Extract the (x, y) coordinate from the center of the cell holding the provided text.  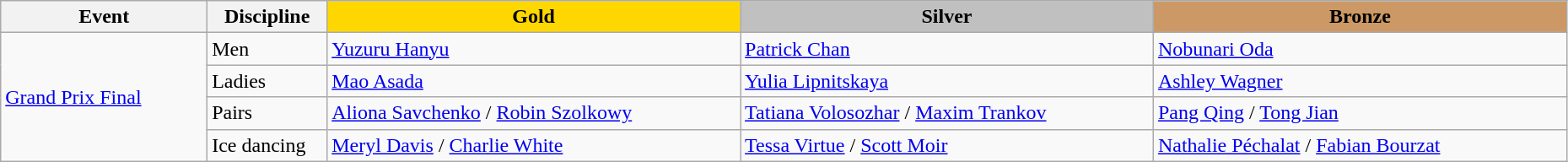
Patrick Chan (947, 49)
Yuzuru Hanyu (534, 49)
Discipline (267, 17)
Mao Asada (534, 81)
Ladies (267, 81)
Silver (947, 17)
Grand Prix Final (105, 97)
Nobunari Oda (1360, 49)
Event (105, 17)
Ashley Wagner (1360, 81)
Men (267, 49)
Tatiana Volosozhar / Maxim Trankov (947, 113)
Meryl Davis / Charlie White (534, 145)
Bronze (1360, 17)
Tessa Virtue / Scott Moir (947, 145)
Ice dancing (267, 145)
Gold (534, 17)
Nathalie Péchalat / Fabian Bourzat (1360, 145)
Pairs (267, 113)
Yulia Lipnitskaya (947, 81)
Pang Qing / Tong Jian (1360, 113)
Aliona Savchenko / Robin Szolkowy (534, 113)
